Output the [x, y] coordinate of the center of the cell containing the given text.  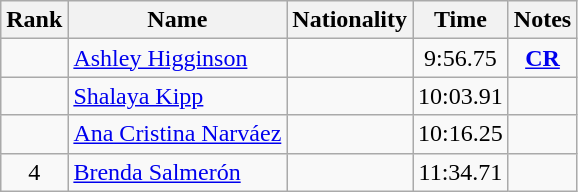
10:16.25 [461, 134]
Brenda Salmerón [178, 172]
Notes [542, 20]
CR [542, 58]
11:34.71 [461, 172]
9:56.75 [461, 58]
10:03.91 [461, 96]
Nationality [350, 20]
Name [178, 20]
Rank [34, 20]
4 [34, 172]
Shalaya Kipp [178, 96]
Ana Cristina Narváez [178, 134]
Ashley Higginson [178, 58]
Time [461, 20]
